Pinpoint the cell where the given text exists, returning its (x, y) midpoint coordinate. 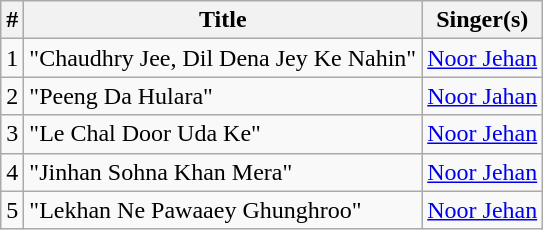
Title (223, 20)
Noor Jahan (482, 96)
"Lekhan Ne Pawaaey Ghunghroo" (223, 210)
4 (12, 172)
2 (12, 96)
# (12, 20)
"Chaudhry Jee, Dil Dena Jey Ke Nahin" (223, 58)
"Peeng Da Hulara" (223, 96)
1 (12, 58)
"Jinhan Sohna Khan Mera" (223, 172)
3 (12, 134)
5 (12, 210)
Singer(s) (482, 20)
"Le Chal Door Uda Ke" (223, 134)
